Locate the cell with the specified text and output its [X, Y] center coordinate. 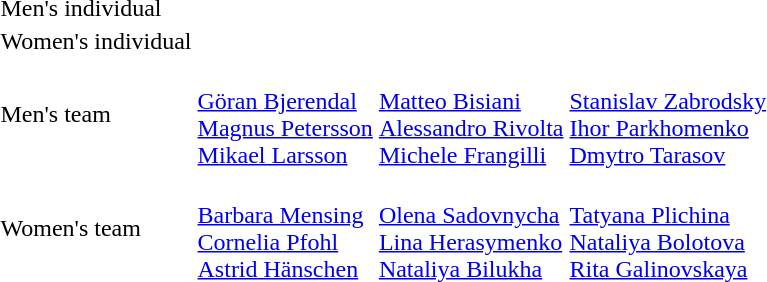
Matteo BisianiAlessandro RivoltaMichele Frangilli [471, 114]
Göran BjerendalMagnus PeterssonMikael Larsson [285, 114]
